Identify which cell holds the provided text, then report its [X, Y] central coordinate. 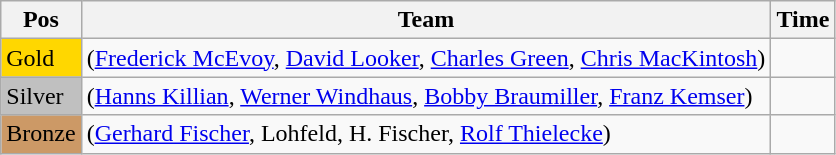
Pos [41, 20]
Bronze [41, 134]
Team [426, 20]
(Hanns Killian, Werner Windhaus, Bobby Braumiller, Franz Kemser) [426, 96]
Silver [41, 96]
(Gerhard Fischer, Lohfeld, H. Fischer, Rolf Thielecke) [426, 134]
Gold [41, 58]
Time [803, 20]
(Frederick McEvoy, David Looker, Charles Green, Chris MacKintosh) [426, 58]
